From the cell containing the given text, extract its center point as [X, Y] coordinate. 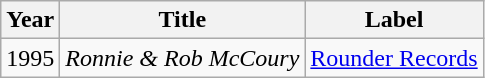
Rounder Records [394, 58]
Label [394, 20]
Title [182, 20]
Ronnie & Rob McCoury [182, 58]
Year [30, 20]
1995 [30, 58]
